Find where the given text appears and provide that cell's center as (X, Y) coordinate. 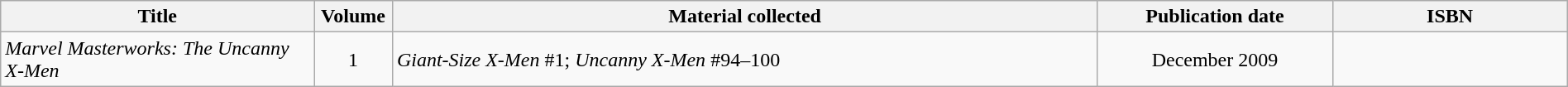
Marvel Masterworks: The Uncanny X-Men (157, 60)
December 2009 (1215, 60)
ISBN (1450, 17)
Publication date (1215, 17)
Volume (354, 17)
Giant-Size X-Men #1; Uncanny X-Men #94–100 (744, 60)
Title (157, 17)
Material collected (744, 17)
1 (354, 60)
